Return (X, Y) of the center of cell containing provided text 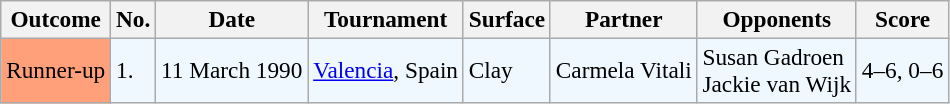
Partner (624, 19)
Runner-up (56, 70)
Clay (506, 70)
Valencia, Spain (386, 70)
Date (232, 19)
Score (902, 19)
Outcome (56, 19)
Susan Gadroen Jackie van Wijk (776, 70)
11 March 1990 (232, 70)
Opponents (776, 19)
Tournament (386, 19)
Surface (506, 19)
No. (134, 19)
4–6, 0–6 (902, 70)
1. (134, 70)
Carmela Vitali (624, 70)
